Detect which cell encompasses the target text, then output its (X, Y) center coordinate. 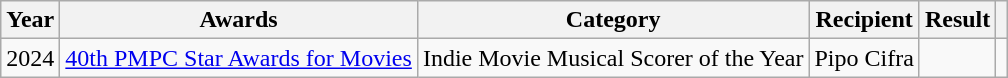
Year (30, 20)
Recipient (864, 20)
Awards (239, 20)
Category (613, 20)
Pipo Cifra (864, 58)
2024 (30, 58)
40th PMPC Star Awards for Movies (239, 58)
Result (957, 20)
Indie Movie Musical Scorer of the Year (613, 58)
